Find where the given text appears and provide that cell's center as (X, Y) coordinate. 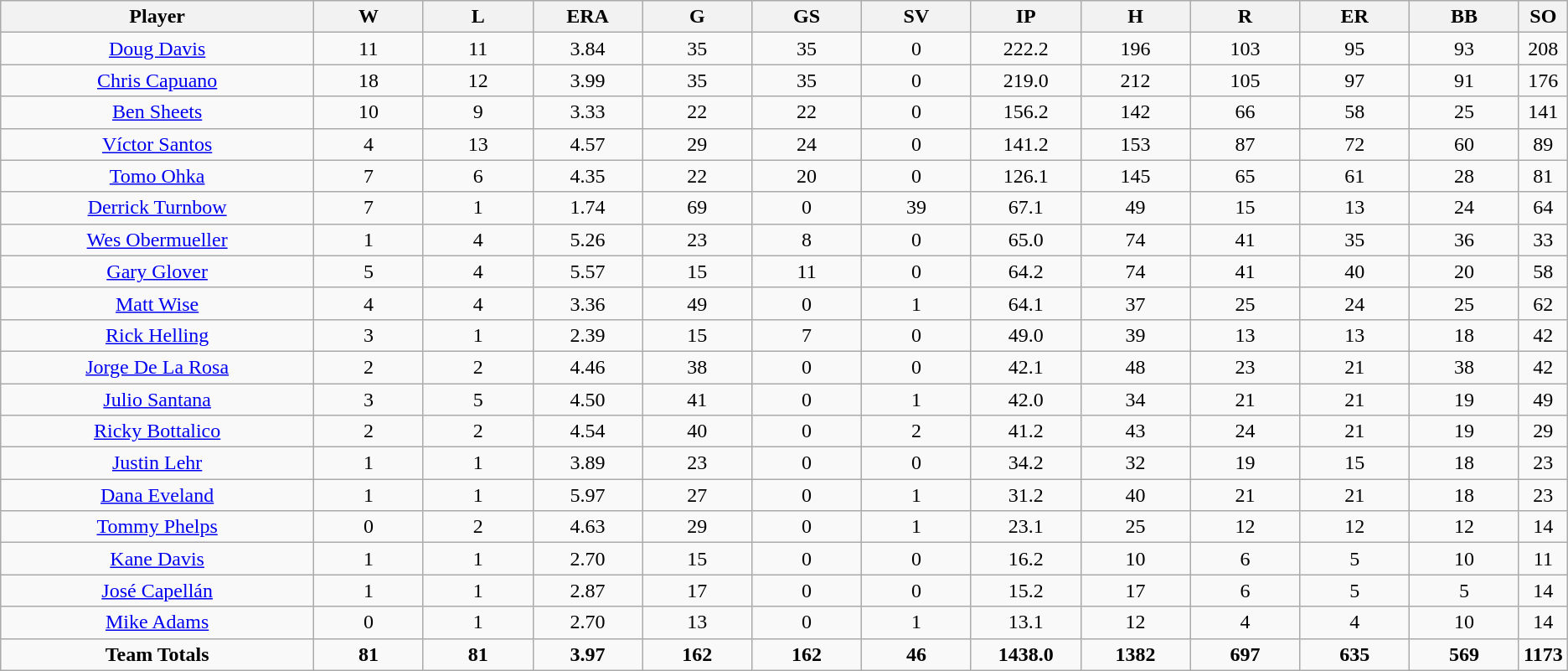
43 (1136, 431)
42.1 (1025, 367)
Tomo Ohka (157, 176)
4.57 (588, 144)
49.0 (1025, 335)
64.2 (1025, 271)
91 (1464, 80)
Ricky Bottalico (157, 431)
65.0 (1025, 240)
2.39 (588, 335)
36 (1464, 240)
3.84 (588, 49)
13.1 (1025, 622)
Jorge De La Rosa (157, 367)
635 (1355, 654)
219.0 (1025, 80)
Julio Santana (157, 400)
95 (1355, 49)
3.89 (588, 463)
Víctor Santos (157, 144)
Chris Capuano (157, 80)
145 (1136, 176)
1.74 (588, 208)
208 (1543, 49)
103 (1245, 49)
64 (1543, 208)
IP (1025, 17)
48 (1136, 367)
BB (1464, 17)
569 (1464, 654)
ER (1355, 17)
31.2 (1025, 495)
1438.0 (1025, 654)
105 (1245, 80)
23.1 (1025, 527)
Dana Eveland (157, 495)
R (1245, 17)
16.2 (1025, 559)
Team Totals (157, 654)
222.2 (1025, 49)
L (477, 17)
5.57 (588, 271)
89 (1543, 144)
156.2 (1025, 112)
141.2 (1025, 144)
3.33 (588, 112)
Player (157, 17)
15.2 (1025, 591)
126.1 (1025, 176)
41.2 (1025, 431)
3.99 (588, 80)
4.35 (588, 176)
Justin Lehr (157, 463)
8 (807, 240)
Ben Sheets (157, 112)
141 (1543, 112)
33 (1543, 240)
42.0 (1025, 400)
697 (1245, 654)
4.46 (588, 367)
60 (1464, 144)
46 (916, 654)
GS (807, 17)
212 (1136, 80)
27 (697, 495)
W (369, 17)
34.2 (1025, 463)
176 (1543, 80)
SV (916, 17)
SO (1543, 17)
153 (1136, 144)
Matt Wise (157, 303)
64.1 (1025, 303)
37 (1136, 303)
Rick Helling (157, 335)
José Capellán (157, 591)
32 (1136, 463)
Wes Obermueller (157, 240)
93 (1464, 49)
Gary Glover (157, 271)
4.50 (588, 400)
5.97 (588, 495)
Derrick Turnbow (157, 208)
2.87 (588, 591)
196 (1136, 49)
67.1 (1025, 208)
H (1136, 17)
142 (1136, 112)
62 (1543, 303)
1173 (1543, 654)
72 (1355, 144)
G (697, 17)
66 (1245, 112)
5.26 (588, 240)
4.54 (588, 431)
61 (1355, 176)
ERA (588, 17)
Kane Davis (157, 559)
69 (697, 208)
34 (1136, 400)
28 (1464, 176)
Doug Davis (157, 49)
3.36 (588, 303)
3.97 (588, 654)
9 (477, 112)
87 (1245, 144)
65 (1245, 176)
4.63 (588, 527)
Tommy Phelps (157, 527)
97 (1355, 80)
1382 (1136, 654)
Mike Adams (157, 622)
